Provide the (x, y) coordinate of the cell's center where the given text is located.  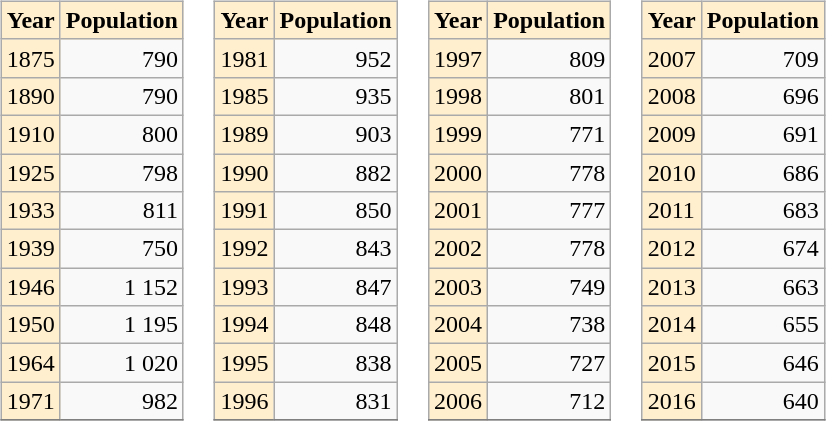
2014 (672, 325)
2010 (672, 173)
850 (336, 211)
2007 (672, 58)
1939 (30, 249)
1971 (30, 401)
1997 (458, 58)
882 (336, 173)
712 (550, 401)
1 152 (122, 287)
811 (122, 211)
1925 (30, 173)
1989 (244, 134)
2016 (672, 401)
903 (336, 134)
640 (762, 401)
2006 (458, 401)
683 (762, 211)
691 (762, 134)
727 (550, 363)
1985 (244, 96)
2012 (672, 249)
750 (122, 249)
1946 (30, 287)
1999 (458, 134)
1 020 (122, 363)
935 (336, 96)
2005 (458, 363)
798 (122, 173)
646 (762, 363)
800 (122, 134)
2015 (672, 363)
2004 (458, 325)
1993 (244, 287)
1992 (244, 249)
2009 (672, 134)
663 (762, 287)
771 (550, 134)
749 (550, 287)
2001 (458, 211)
2000 (458, 173)
801 (550, 96)
1910 (30, 134)
982 (122, 401)
1964 (30, 363)
1998 (458, 96)
2008 (672, 96)
1 195 (122, 325)
843 (336, 249)
1890 (30, 96)
1990 (244, 173)
1933 (30, 211)
696 (762, 96)
848 (336, 325)
1995 (244, 363)
2011 (672, 211)
738 (550, 325)
709 (762, 58)
831 (336, 401)
674 (762, 249)
1875 (30, 58)
655 (762, 325)
2003 (458, 287)
777 (550, 211)
2013 (672, 287)
1950 (30, 325)
1994 (244, 325)
1991 (244, 211)
809 (550, 58)
686 (762, 173)
1996 (244, 401)
1981 (244, 58)
838 (336, 363)
847 (336, 287)
952 (336, 58)
2002 (458, 249)
